For the text-containing cell, return its midpoint in (X, Y) coordinate format. 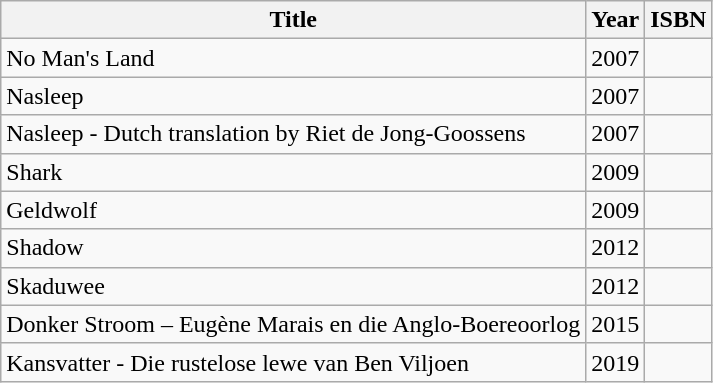
2019 (616, 362)
2015 (616, 324)
Skaduwee (294, 286)
Title (294, 20)
Shark (294, 172)
No Man's Land (294, 58)
Kansvatter - Die rustelose lewe van Ben Viljoen (294, 362)
Year (616, 20)
Geldwolf (294, 210)
Donker Stroom – Eugène Marais en die Anglo-Boereoorlog (294, 324)
Shadow (294, 248)
Nasleep - Dutch translation by Riet de Jong-Goossens (294, 134)
Nasleep (294, 96)
ISBN (678, 20)
